Detect which cell encompasses the target text, then output its (X, Y) center coordinate. 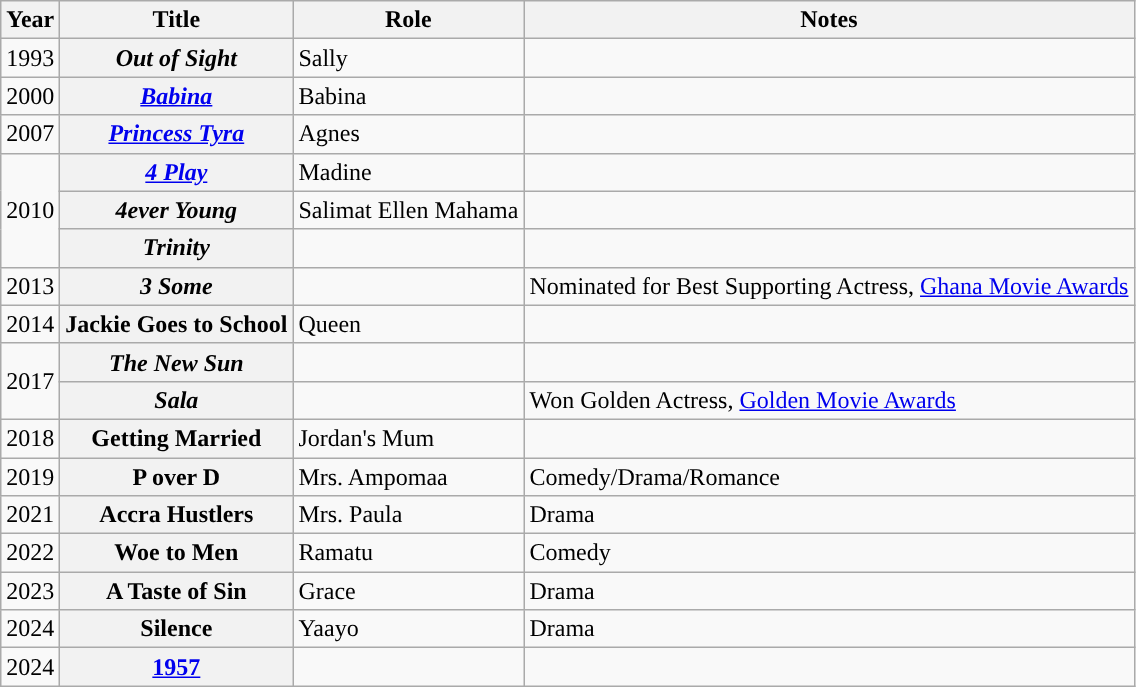
Jackie Goes to School (176, 324)
Princess Tyra (176, 134)
1957 (176, 667)
Won Golden Actress, Golden Movie Awards (829, 400)
4ever Young (176, 210)
Getting Married (176, 438)
2022 (30, 553)
2013 (30, 286)
2018 (30, 438)
2007 (30, 134)
Jordan's Mum (408, 438)
Role (408, 20)
Comedy/Drama/Romance (829, 477)
2017 (30, 381)
Woe to Men (176, 553)
Trinity (176, 248)
4 Play (176, 172)
Madine (408, 172)
Silence (176, 629)
A Taste of Sin (176, 591)
2019 (30, 477)
Mrs. Ampomaa (408, 477)
2014 (30, 324)
Yaayo (408, 629)
Title (176, 20)
1993 (30, 58)
2000 (30, 96)
Ramatu (408, 553)
Salimat Ellen Mahama (408, 210)
Agnes (408, 134)
2023 (30, 591)
Grace (408, 591)
Nominated for Best Supporting Actress, Ghana Movie Awards (829, 286)
2021 (30, 515)
The New Sun (176, 362)
2010 (30, 210)
Mrs. Paula (408, 515)
Out of Sight (176, 58)
Comedy (829, 553)
Year (30, 20)
Notes (829, 20)
Accra Hustlers (176, 515)
Sally (408, 58)
Queen (408, 324)
3 Some (176, 286)
Sala (176, 400)
P over D (176, 477)
